Pinpoint the cell where the given text exists, returning its (x, y) midpoint coordinate. 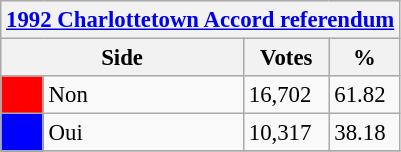
Votes (286, 58)
61.82 (364, 95)
10,317 (286, 133)
Non (143, 95)
1992 Charlottetown Accord referendum (200, 20)
38.18 (364, 133)
16,702 (286, 95)
Side (122, 58)
% (364, 58)
Oui (143, 133)
